From the cell containing the given text, extract its center point as (X, Y) coordinate. 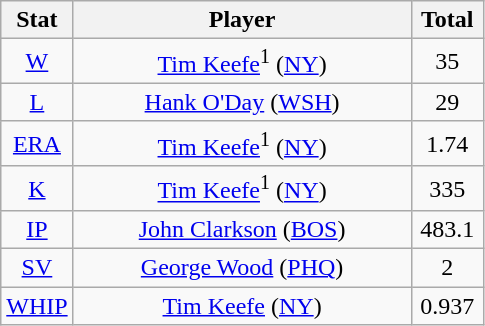
335 (447, 188)
Total (447, 20)
1.74 (447, 144)
2 (447, 268)
SV (37, 268)
John Clarkson (BOS) (242, 230)
George Wood (PHQ) (242, 268)
483.1 (447, 230)
WHIP (37, 306)
35 (447, 62)
L (37, 102)
Tim Keefe (NY) (242, 306)
ERA (37, 144)
Stat (37, 20)
K (37, 188)
29 (447, 102)
IP (37, 230)
Player (242, 20)
Hank O'Day (WSH) (242, 102)
0.937 (447, 306)
W (37, 62)
